Locate the cell with the specified text and output its (x, y) center coordinate. 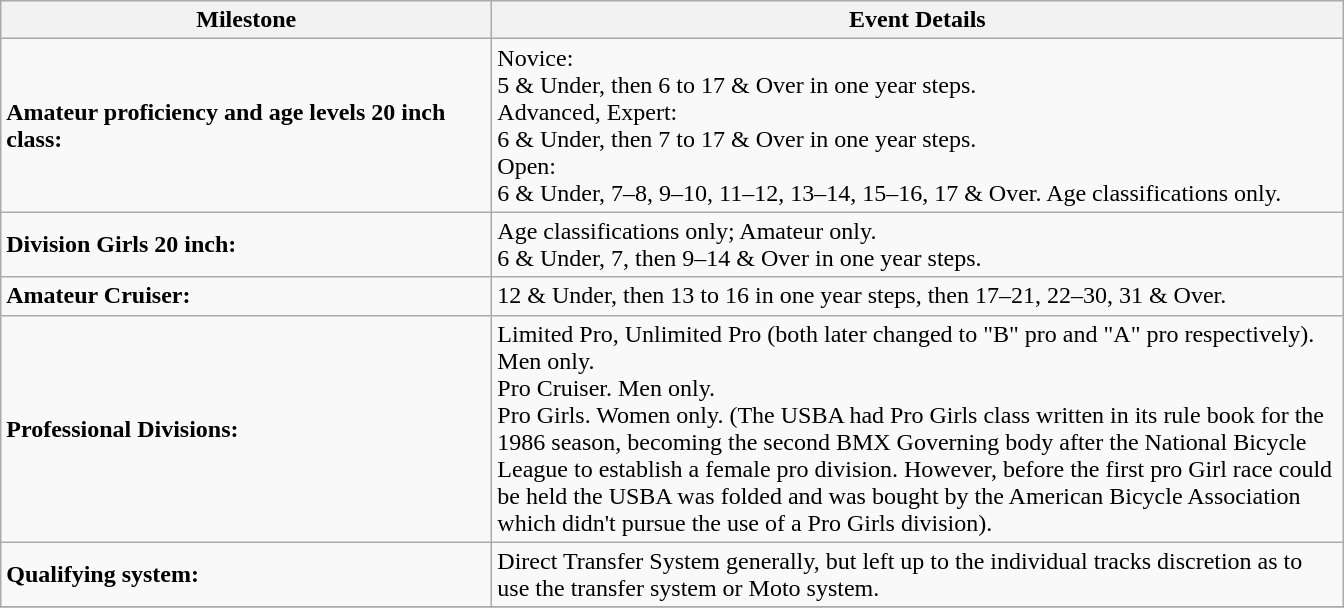
Qualifying system: (246, 574)
Division Girls 20 inch: (246, 244)
Direct Transfer System generally, but left up to the individual tracks discretion as to use the transfer system or Moto system. (918, 574)
Age classifications only; Amateur only.6 & Under, 7, then 9–14 & Over in one year steps. (918, 244)
Milestone (246, 20)
Amateur proficiency and age levels 20 inch class: (246, 126)
Amateur Cruiser: (246, 296)
Event Details (918, 20)
12 & Under, then 13 to 16 in one year steps, then 17–21, 22–30, 31 & Over. (918, 296)
Professional Divisions: (246, 428)
